Search for the cell housing the specified text and yield its [x, y] center coordinate. 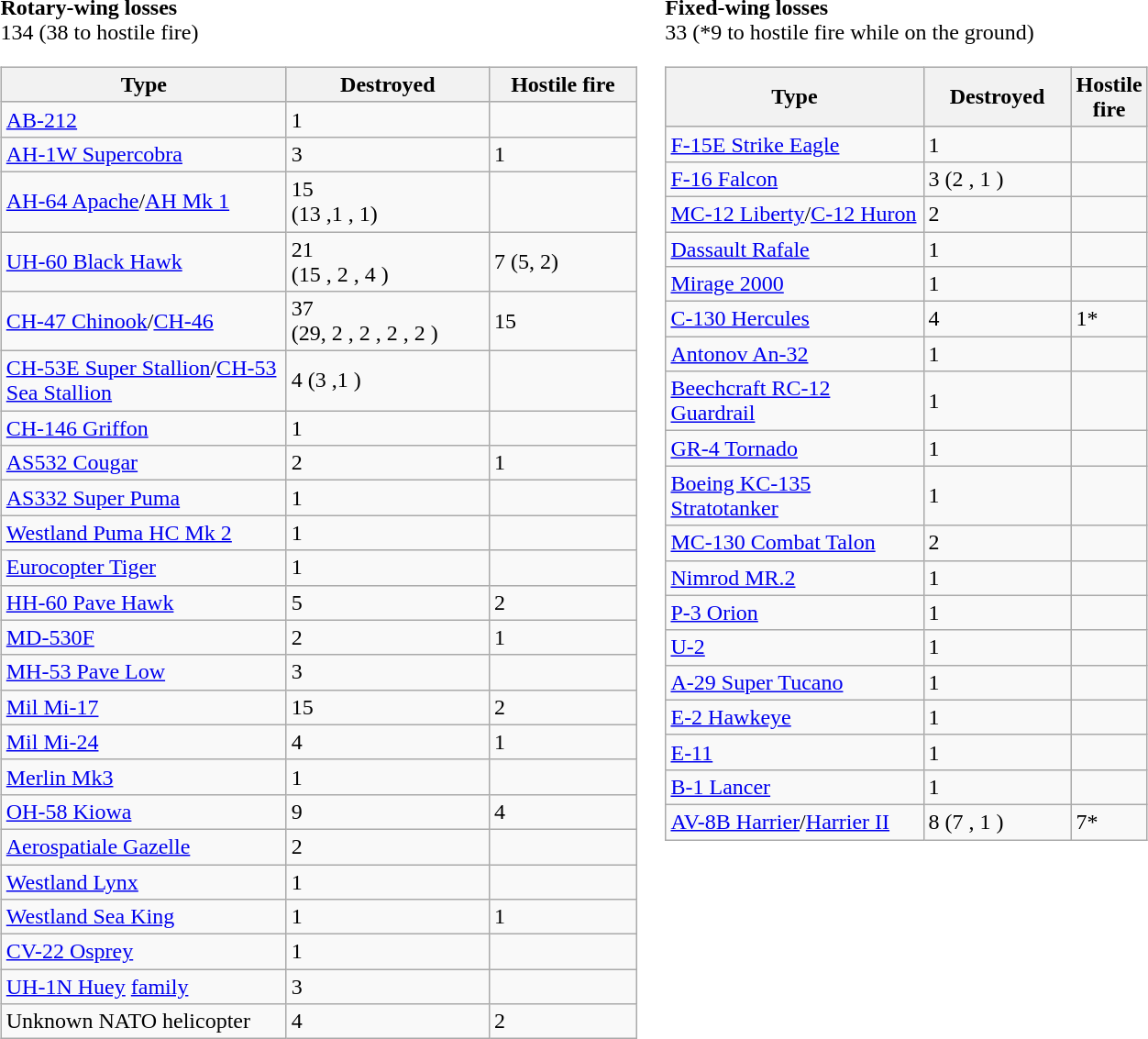
Dassault Rafale [794, 249]
F-15E Strike Eagle [794, 144]
Westland Lynx [143, 881]
AS532 Cougar [143, 463]
7 (5, 2) [563, 260]
AH-1W Supercobra [143, 154]
37(29, 2 , 2 , 2 , 2 ) [387, 321]
B-1 Lancer [794, 787]
4 (3 ,1 ) [387, 381]
MC-130 Combat Talon [794, 543]
CH-146 Griffon [143, 428]
MH-53 Pave Low [143, 672]
P-3 Orion [794, 613]
OH-58 Kiowa [143, 812]
CV-22 Osprey [143, 952]
UH-1N Huey family [143, 987]
F-16 Falcon [794, 179]
C-130 Hercules [794, 319]
AV-8B Harrier/Harrier II [794, 822]
AB-212 [143, 119]
Mirage 2000 [794, 284]
AH-64 Apache/AH Mk 1 [143, 202]
Boeing KC-135 Stratotanker [794, 495]
Nimrod MR.2 [794, 578]
U-2 [794, 647]
9 [387, 812]
E-2 Hawkeye [794, 717]
GR-4 Tornado [794, 448]
Merlin Mk3 [143, 777]
Mil Mi-24 [143, 742]
Antonov An-32 [794, 354]
MD-530F [143, 637]
15(13 ,1 , 1) [387, 202]
CH-47 Chinook/CH-46 [143, 321]
E-11 [794, 752]
A-29 Super Tucano [794, 682]
3 (2 , 1 ) [998, 179]
CH-53E Super Stallion/CH-53 Sea Stallion [143, 381]
Westland Sea King [143, 917]
Eurocopter Tiger [143, 568]
21(15 , 2 , 4 ) [387, 260]
Mil Mi-17 [143, 707]
MC-12 Liberty/C-12 Huron [794, 214]
Westland Puma HC Mk 2 [143, 533]
8 (7 , 1 ) [998, 822]
Unknown NATO helicopter [143, 1022]
1* [1109, 319]
7* [1109, 822]
Beechcraft RC-12 Guardrail [794, 402]
5 [387, 602]
UH-60 Black Hawk [143, 260]
AS332 Super Puma [143, 498]
Aerospatiale Gazelle [143, 846]
HH-60 Pave Hawk [143, 602]
